For the text-containing cell, return its midpoint in (x, y) coordinate format. 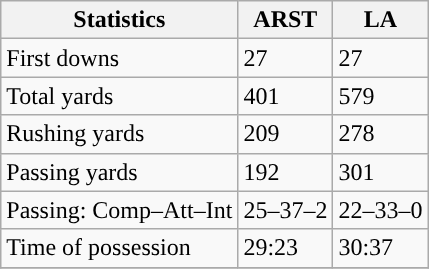
ARST (286, 20)
192 (286, 172)
First downs (120, 58)
Passing yards (120, 172)
Passing: Comp–Att–Int (120, 210)
25–37–2 (286, 210)
Time of possession (120, 248)
Rushing yards (120, 134)
LA (380, 20)
30:37 (380, 248)
29:23 (286, 248)
579 (380, 96)
209 (286, 134)
Total yards (120, 96)
Statistics (120, 20)
301 (380, 172)
401 (286, 96)
278 (380, 134)
22–33–0 (380, 210)
